Pinpoint the cell where the given text exists, returning its (x, y) midpoint coordinate. 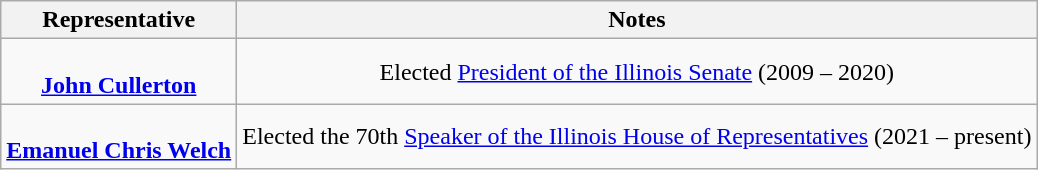
Elected the 70th Speaker of the Illinois House of Representatives (2021 – present) (637, 136)
Emanuel Chris Welch (119, 136)
Elected President of the Illinois Senate (2009 – 2020) (637, 72)
Representative (119, 20)
John Cullerton (119, 72)
Notes (637, 20)
